Return the [X, Y] coordinate for the center point of the cell that contains the specified text.  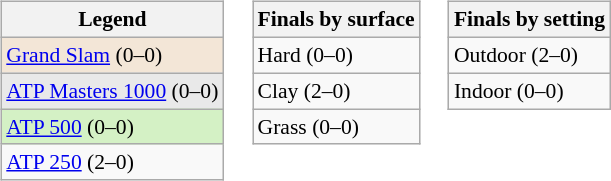
Indoor (0–0) [530, 91]
Hard (0–0) [336, 55]
ATP Masters 1000 (0–0) [112, 91]
Grand Slam (0–0) [112, 55]
Legend [112, 20]
Finals by setting [530, 20]
ATP 500 (0–0) [112, 127]
ATP 250 (2–0) [112, 162]
Finals by surface [336, 20]
Clay (2–0) [336, 91]
Grass (0–0) [336, 127]
Outdoor (2–0) [530, 55]
